Identify which cell holds the provided text, then report its (x, y) central coordinate. 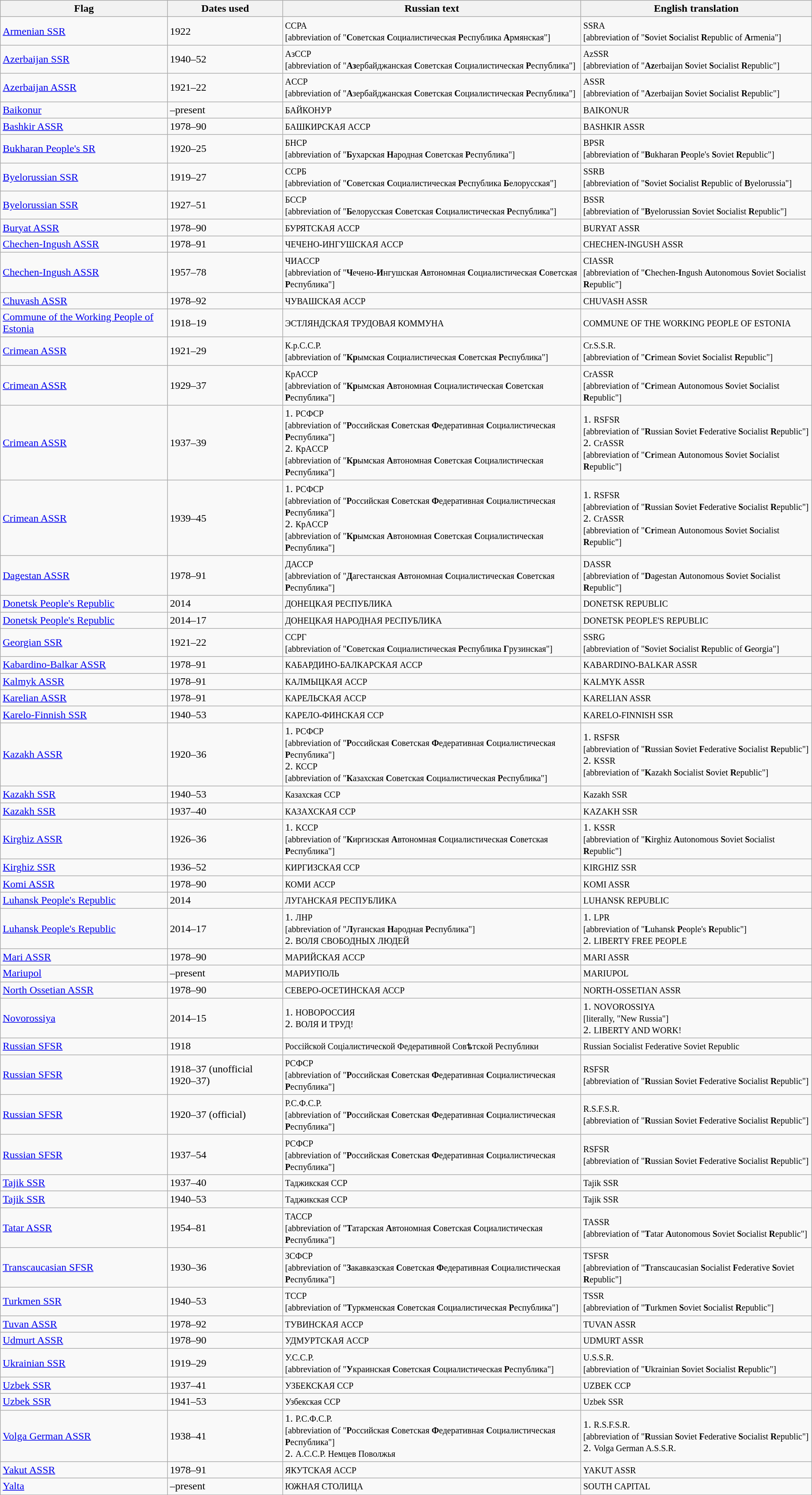
DONETSK REPUBLIC (696, 604)
КрAССР[abbreviation of "Крымская Автономная Социалистическая Советская Республика"] (432, 385)
Bashkir ASSR (84, 126)
БАЙКОНУР (432, 110)
ЯКУТСКАЯ ACCP (432, 1470)
К.р.С.С.Р.[abbreviation of "Крымская Социалистическая Советская Республика"] (432, 352)
1930–36 (225, 1268)
ДОНЕЦКАЯ РЕСПУБЛИКА (432, 604)
SSRG[abbreviation of "Soviet Socialist Republic of Georgia"] (696, 642)
Novorossiya (84, 1018)
CrASSR[abbreviation of "Crimean Autonomous Soviet Socialist Republic"] (696, 385)
Р.С.Ф.С.Р.[abbreviation of "Российская Советская Федеративная Социалистическая Республика"] (432, 1114)
R.S.F.S.R.[abbreviation of "Russian Soviet Federative Socialist Republic"] (696, 1114)
1. KSSR[abbreviation of "Kirghiz Autonomous Soviet Socialist Republic"] (696, 839)
1927–51 (225, 205)
YAKUT ASSR (696, 1470)
Kazakh ASSR (84, 754)
TSSR[abbreviation of "Turkmen Soviet Socialist Republic"] (696, 1302)
1940–52 (225, 59)
CCPA[abbreviation of "Советская Социалистическая Республика Армянская"] (432, 31)
1957–78 (225, 272)
KARELO-FINNISH SSR (696, 714)
TUVAN ASSR (696, 1324)
Karelo-Finnish SSR (84, 714)
СЕВЕРО-ОСЕТИНСКАЯ АССР (432, 990)
ТАССР[abbreviation of "Татарская Автономная Советская Социалистическая Республика"] (432, 1227)
1920–25 (225, 148)
TASSR[abbreviation of "Tatar Autonomous Soviet Socialist Republic"] (696, 1227)
SSRA[abbreviation of "Soviet Socialist Republic of Armenia"] (696, 31)
Yakut ASSR (84, 1470)
Tuvan ASSR (84, 1324)
ЮЖНАЯ СТОЛИЦА (432, 1486)
ЗСФСР[abbreviation of "Закавказская Советская Федеративная Социалистическая Республика"] (432, 1268)
North Ossetian ASSR (84, 990)
KALMYK ASSR (696, 681)
ЛУГАНСКАЯ РЕСПУБЛИКА (432, 900)
BASHKIR ASSR (696, 126)
Казахская ССР (432, 794)
BSSR[abbreviation of "Byelorussian Soviet Socialist Republic"] (696, 205)
1938–41 (225, 1436)
TSFSR[abbreviation of "Transcaucasian Socialist Federative Soviet Republic"] (696, 1268)
ЧИACCP[abbreviation of "Чечено-Ингушская Автономная Социалистическая Советская Республика"] (432, 272)
1929–37 (225, 385)
1. LPR[abbreviation of "Luhansk People's Republic"]2. LIBERTY FREE PEOPLE (696, 929)
Россійской Соціалистической Федеративной Совѣтской Республики (432, 1046)
Kirghiz ASSR (84, 839)
УДМУРТСКАЯ ACCP (432, 1341)
1926–36 (225, 839)
Baikonur (84, 110)
ДАССР[abbreviation of "Дагестанская Автономная Социалистическая Советская Республика"] (432, 575)
SSRB[abbreviation of "Soviet Socialist Republic of Byelorussia"] (696, 177)
ЭСТЛЯНДСКАЯ ТРУДОВАЯ КОММУНА (432, 323)
Mari ASSR (84, 957)
1. ЛHP[abbreviation of "Луганская Народная Республика"]2. ВОЛЯ СВОБОДНЫХ ЛЮДЕЙ (432, 929)
1919–27 (225, 177)
U.S.S.R.[abbreviation of "Ukrainian Soviet Socialist Republic"] (696, 1363)
CCPБ[abbreviation of "Советская Социалистическая Республика Белорусская"] (432, 177)
BPSR[abbreviation of "Bukharan People's Soviet Republic"] (696, 148)
1. KCCP[abbreviation of "Киргизская Aвтономная Социалистическая Советская Республика"] (432, 839)
English translation (696, 9)
Transcaucasian SFSR (84, 1268)
КАЛМЫЦКАЯ ACCP (432, 681)
CHECHEN-INGUSH ASSR (696, 244)
ЧУВАШСКАЯ ACCP (432, 301)
1937–41 (225, 1385)
Dagestan ASSR (84, 575)
Russian Socialist Federative Soviet Republic (696, 1046)
БАШКИРСКАЯ ACCP (432, 126)
AzSSR[abbreviation of "Azerbaijan Soviet Socialist Republic"] (696, 59)
ASSR[abbreviation of "Azerbaijan Soviet Socialist Republic"] (696, 88)
Bukharan People's SR (84, 148)
1. НОВОРОССИЯ2. ВОЛЯ И ТРУД! (432, 1018)
1941–53 (225, 1402)
MARI ASSR (696, 957)
DASSR[abbreviation of "Dagestan Autonomous Soviet Socialist Republic"] (696, 575)
KABARDINO-BALKAR ASSR (696, 665)
UDMURT ASSR (696, 1341)
1937–54 (225, 1154)
МАРИЙСКАЯ ACCP (432, 957)
УЗБЕКСКАЯ CCP (432, 1385)
1920–37 (official) (225, 1114)
1918–37 (unofficial 1920–37) (225, 1074)
Узбекская CCP (432, 1402)
АзCCP[abbreviation of "Азербайджанская Советская Социалистическая Республика"] (432, 59)
COMMUNE OF THE WORKING PEOPLE OF ESTONIA (696, 323)
КАРЕЛО-ФИНСКАЯ CCP (432, 714)
1918–19 (225, 323)
1954–81 (225, 1227)
КАБАРДИНО-БАЛКАРСКАЯ ACCP (432, 665)
Komi ASSR (84, 884)
КИРГИЗСКАЯ CCP (432, 867)
ТУВИНСКАЯ ACCP (432, 1324)
Karelian ASSR (84, 698)
1920–36 (225, 754)
1. NOVOROSSIYA[literally, "New Russia"]2. LIBERTY AND WORK! (696, 1018)
АCCP[abbreviation of "Азербайджанская Советская Социалистическая Республика"] (432, 88)
CIASSR[abbreviation of "Chechen-Ingush Autonomous Soviet Socialist Republic"] (696, 272)
Chuvash ASSR (84, 301)
Commune of the Working People of Estonia (84, 323)
1. Р.С.Ф.С.Р.[abbreviation of "Российская Советская Федеративная Социалистическая Республика"]2. А.С.С.Р. Hемцев Поволжья (432, 1436)
DONETSK PEOPLE'S REPUBLIC (696, 620)
ДОНЕЦКАЯ НАРОДНАЯ РЕСПУБЛИКА (432, 620)
1921–29 (225, 352)
LUHANSK REPUBLIC (696, 900)
Azerbaijan ASSR (84, 88)
ТCCP[abbreviation of "Туркменская Советская Социалистическая Республика"] (432, 1302)
1918 (225, 1046)
UZBEK CCP (696, 1385)
KARELIAN ASSR (696, 698)
МАРИУПОЛЬ (432, 973)
Ukrainian SSR (84, 1363)
БУРЯТСКАЯ ACCP (432, 227)
BAIKONUR (696, 110)
NORTH-OSSETIAN ASSR (696, 990)
1937–39 (225, 443)
Dates used (225, 9)
Udmurt ASSR (84, 1341)
КАРЕЛЬСКАЯ ACCP (432, 698)
Azerbaijan SSR (84, 59)
SOUTH CAPITAL (696, 1486)
1. RSFSR[abbreviation of "Russian Soviet Federative Socialist Republic"]2. KSSR[abbreviation of "Kazakh Socialist Soviet Republic"] (696, 754)
Kabardino-Balkar ASSR (84, 665)
CHUVASH ASSR (696, 301)
Kalmyk ASSR (84, 681)
ЧЕЧЕНО-ИНГУШСКАЯ ACCP (432, 244)
КАЗАХСКАЯ CCP (432, 811)
KIRGHIZ SSR (696, 867)
Buryat ASSR (84, 227)
MARIUPOL (696, 973)
ССРГ[abbreviation of "Советская Социалистическая Республика Грузинская"] (432, 642)
БHCP[abbreviation of "Бухарская Народная Советская Республика"] (432, 148)
Tatar ASSR (84, 1227)
Russian text (432, 9)
1919–29 (225, 1363)
Yalta (84, 1486)
KAZAKH SSR (696, 811)
2014–15 (225, 1018)
КОМИ АССР (432, 884)
Cr.S.S.R.[abbreviation of "Crimean Soviet Socialist Republic"] (696, 352)
BURYAT ASSR (696, 227)
1939–45 (225, 518)
У.С.С.Р.[abbreviation of "Украинская Советская Социалистическая Республика"] (432, 1363)
1936–52 (225, 867)
1922 (225, 31)
Georgian SSR (84, 642)
БCCP[abbreviation of "Белорусская Советская Социалистическая Республика"] (432, 205)
Kirghiz SSR (84, 867)
Turkmen SSR (84, 1302)
Mariupol (84, 973)
KOMI ASSR (696, 884)
Volga German ASSR (84, 1436)
Flag (84, 9)
1. R.S.F.S.R.[abbreviation of "Russian Soviet Federative Socialist Republic"]2. Volga German A.S.S.R. (696, 1436)
Armenian SSR (84, 31)
